Output the (x, y) coordinate of the center of the cell containing the given text.  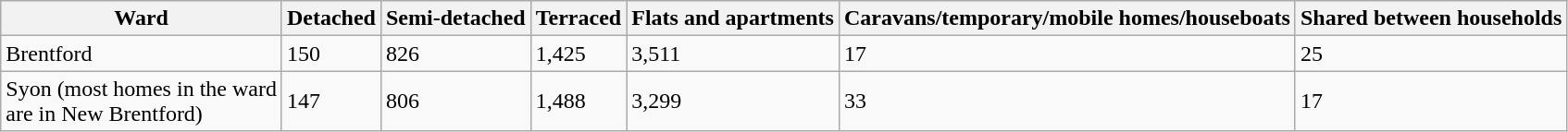
Brentford (142, 54)
Ward (142, 18)
Flats and apartments (733, 18)
Detached (331, 18)
826 (455, 54)
Caravans/temporary/mobile homes/houseboats (1066, 18)
Shared between households (1431, 18)
Terraced (578, 18)
Semi-detached (455, 18)
147 (331, 102)
33 (1066, 102)
Syon (most homes in the wardare in New Brentford) (142, 102)
150 (331, 54)
806 (455, 102)
1,425 (578, 54)
3,299 (733, 102)
1,488 (578, 102)
25 (1431, 54)
3,511 (733, 54)
